Return [x, y] of the center of cell containing provided text 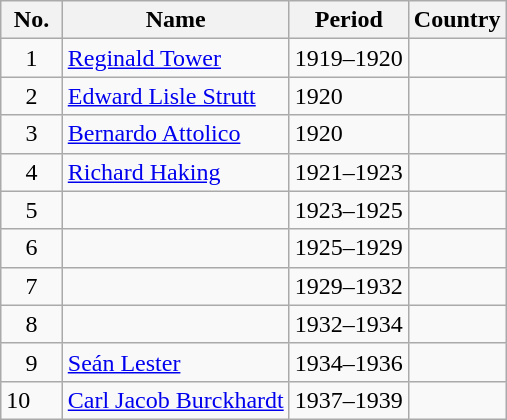
9 [32, 362]
4 [32, 172]
Seán Lester [176, 362]
1932–1934 [348, 324]
Name [176, 20]
1937–1939 [348, 400]
No. [32, 20]
Period [348, 20]
Richard Haking [176, 172]
1925–1929 [348, 248]
Bernardo Attolico [176, 134]
6 [32, 248]
Edward Lisle Strutt [176, 96]
1934–1936 [348, 362]
10 [32, 400]
2 [32, 96]
Reginald Tower [176, 58]
7 [32, 286]
5 [32, 210]
8 [32, 324]
1929–1932 [348, 286]
1921–1923 [348, 172]
Carl Jacob Burckhardt [176, 400]
3 [32, 134]
1 [32, 58]
Country [457, 20]
1919–1920 [348, 58]
1923–1925 [348, 210]
